Search for the cell housing the specified text and yield its (x, y) center coordinate. 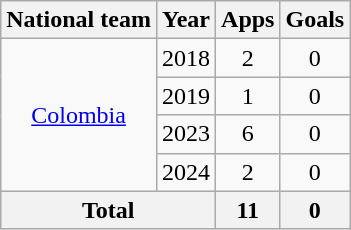
2024 (186, 172)
Total (108, 210)
1 (248, 96)
Apps (248, 20)
Colombia (79, 115)
National team (79, 20)
11 (248, 210)
2018 (186, 58)
Goals (315, 20)
2019 (186, 96)
2023 (186, 134)
6 (248, 134)
Year (186, 20)
